Extract the [X, Y] coordinate from the center of the cell holding the provided text.  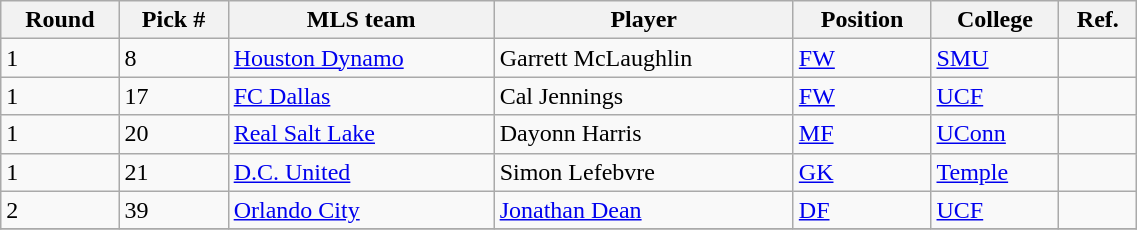
MLS team [361, 20]
8 [174, 58]
DF [862, 210]
39 [174, 210]
Real Salt Lake [361, 134]
20 [174, 134]
FC Dallas [361, 96]
Temple [995, 172]
Pick # [174, 20]
Ref. [1098, 20]
GK [862, 172]
Cal Jennings [644, 96]
Player [644, 20]
College [995, 20]
Orlando City [361, 210]
MF [862, 134]
21 [174, 172]
Houston Dynamo [361, 58]
Dayonn Harris [644, 134]
17 [174, 96]
Garrett McLaughlin [644, 58]
UConn [995, 134]
Jonathan Dean [644, 210]
2 [60, 210]
SMU [995, 58]
D.C. United [361, 172]
Simon Lefebvre [644, 172]
Round [60, 20]
Position [862, 20]
